Identify which cell holds the provided text, then report its [x, y] central coordinate. 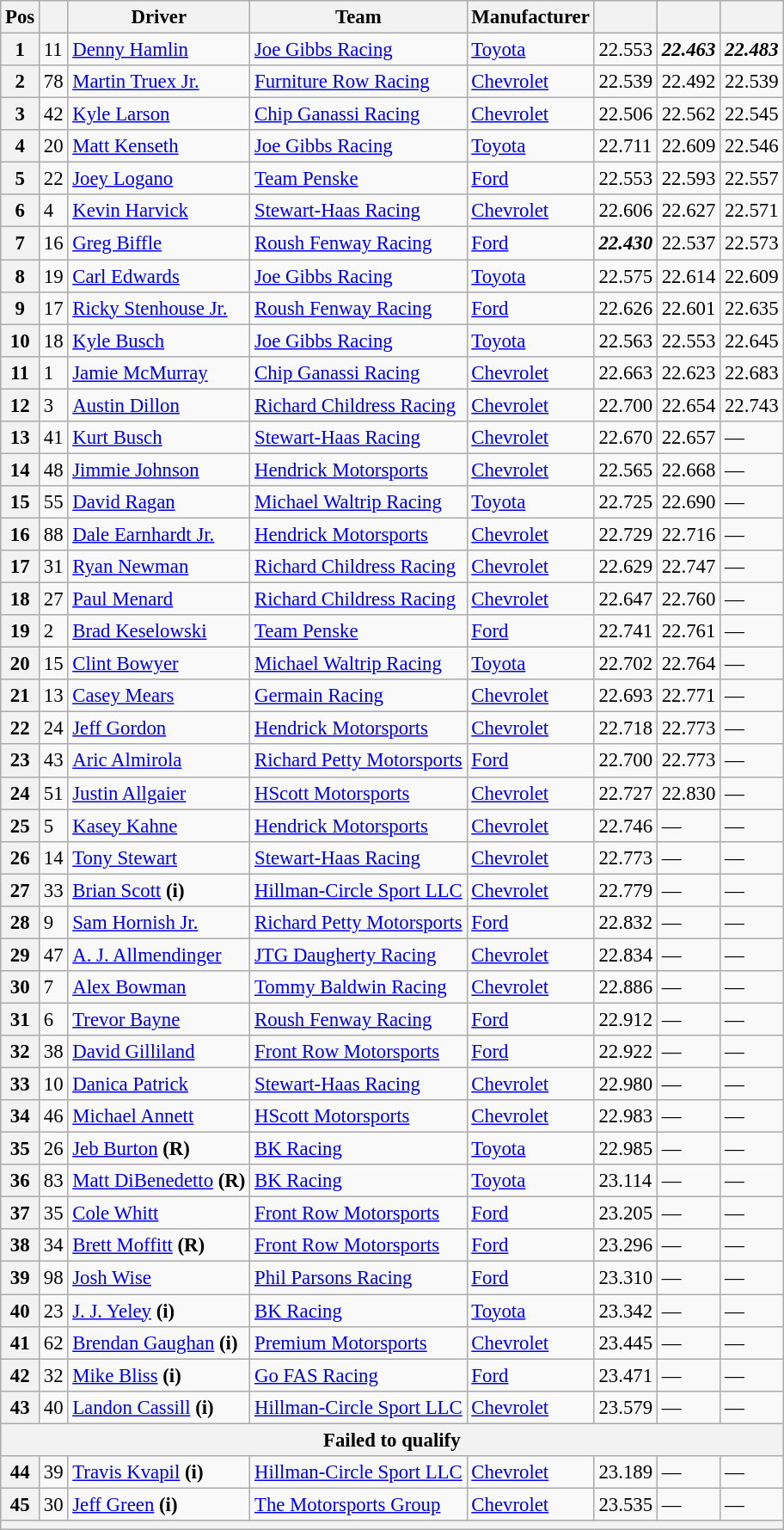
Jeb Burton (R) [159, 1149]
46 [53, 1116]
23.535 [626, 1504]
22.645 [751, 341]
22.683 [751, 372]
Brett Moffitt (R) [159, 1246]
51 [53, 793]
37 [21, 1214]
22.764 [688, 664]
Carl Edwards [159, 276]
22.912 [626, 1019]
22.729 [626, 534]
Greg Biffle [159, 243]
22.575 [626, 276]
45 [21, 1504]
23.342 [626, 1311]
22.483 [751, 50]
22.779 [626, 890]
22.623 [688, 372]
Kurt Busch [159, 438]
22.430 [626, 243]
55 [53, 502]
Michael Annett [159, 1116]
22.771 [688, 696]
23.579 [626, 1407]
28 [21, 923]
22.463 [688, 50]
Tony Stewart [159, 857]
25 [21, 826]
Paul Menard [159, 599]
Brendan Gaughan (i) [159, 1343]
David Gilliland [159, 1052]
Justin Allgaier [159, 793]
Jeff Green (i) [159, 1504]
Pos [21, 17]
Jeff Gordon [159, 728]
22.702 [626, 664]
Brian Scott (i) [159, 890]
Matt Kenseth [159, 146]
22.985 [626, 1149]
22.654 [688, 405]
Josh Wise [159, 1278]
22.629 [626, 567]
47 [53, 955]
Furniture Row Racing [358, 82]
22.593 [688, 179]
J. J. Yeley (i) [159, 1311]
83 [53, 1181]
22.545 [751, 114]
22.606 [626, 211]
Ryan Newman [159, 567]
22.725 [626, 502]
22.980 [626, 1085]
62 [53, 1343]
22.834 [626, 955]
22.761 [688, 631]
Kasey Kahne [159, 826]
22.506 [626, 114]
22.492 [688, 82]
Jimmie Johnson [159, 470]
22.571 [751, 211]
Dale Earnhardt Jr. [159, 534]
Martin Truex Jr. [159, 82]
Failed to qualify [392, 1440]
23.189 [626, 1472]
Cole Whitt [159, 1214]
Team [358, 17]
Go FAS Racing [358, 1375]
22.760 [688, 599]
Kevin Harvick [159, 211]
88 [53, 534]
98 [53, 1278]
23.114 [626, 1181]
22.546 [751, 146]
23.310 [626, 1278]
22.711 [626, 146]
Landon Cassill (i) [159, 1407]
22.886 [626, 987]
Tommy Baldwin Racing [358, 987]
23.205 [626, 1214]
Jamie McMurray [159, 372]
22.693 [626, 696]
78 [53, 82]
Aric Almirola [159, 761]
22.614 [688, 276]
Mike Bliss (i) [159, 1375]
22.657 [688, 438]
23.445 [626, 1343]
Austin Dillon [159, 405]
22.716 [688, 534]
Kyle Busch [159, 341]
22.830 [688, 793]
22.635 [751, 308]
22.670 [626, 438]
22.922 [626, 1052]
22.573 [751, 243]
Danica Patrick [159, 1085]
48 [53, 470]
22.562 [688, 114]
22.983 [626, 1116]
David Ragan [159, 502]
22.743 [751, 405]
Clint Bowyer [159, 664]
Matt DiBenedetto (R) [159, 1181]
22.627 [688, 211]
22.563 [626, 341]
36 [21, 1181]
12 [21, 405]
21 [21, 696]
Brad Keselowski [159, 631]
8 [21, 276]
22.626 [626, 308]
29 [21, 955]
22.557 [751, 179]
Driver [159, 17]
Denny Hamlin [159, 50]
Trevor Bayne [159, 1019]
22.727 [626, 793]
Germain Racing [358, 696]
A. J. Allmendinger [159, 955]
JTG Daugherty Racing [358, 955]
Ricky Stenhouse Jr. [159, 308]
Joey Logano [159, 179]
44 [21, 1472]
Sam Hornish Jr. [159, 923]
22.832 [626, 923]
22.690 [688, 502]
22.741 [626, 631]
22.663 [626, 372]
22.537 [688, 243]
22.746 [626, 826]
Premium Motorsports [358, 1343]
Kyle Larson [159, 114]
Alex Bowman [159, 987]
22.565 [626, 470]
Travis Kvapil (i) [159, 1472]
22.668 [688, 470]
23.471 [626, 1375]
Manufacturer [530, 17]
Casey Mears [159, 696]
22.747 [688, 567]
The Motorsports Group [358, 1504]
22.601 [688, 308]
22.647 [626, 599]
23.296 [626, 1246]
Phil Parsons Racing [358, 1278]
22.718 [626, 728]
